Scan for the cell matching the given text and deliver its [X, Y] coordinate at center. 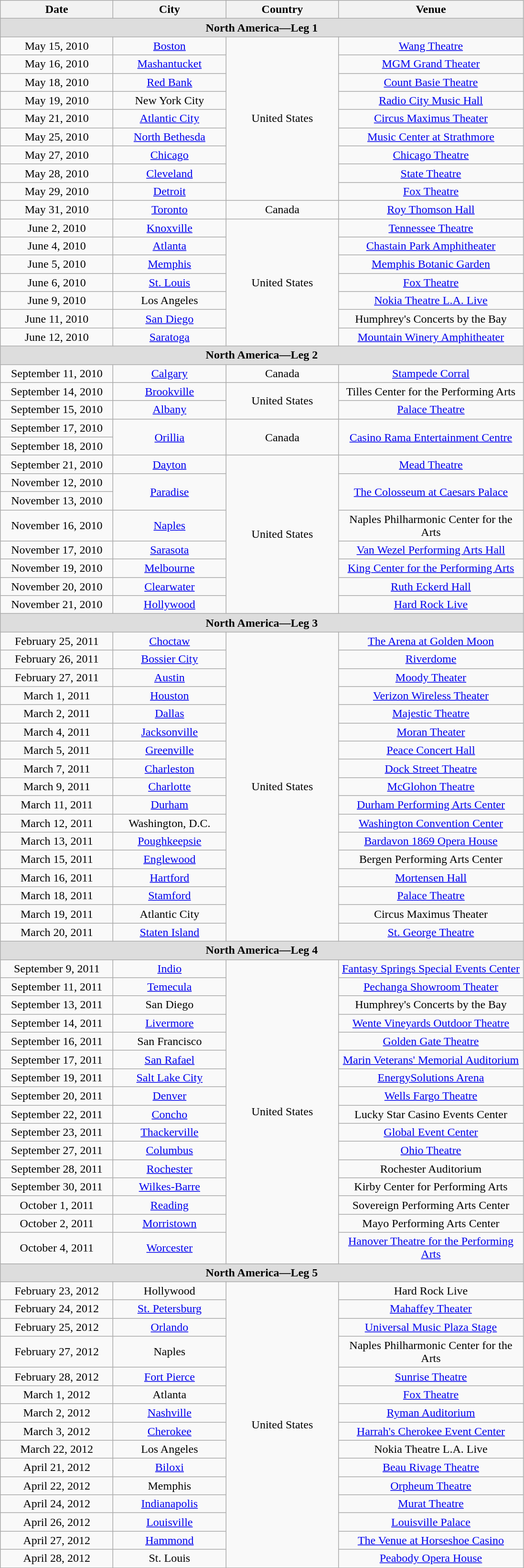
Hammond [170, 1540]
November 21, 2010 [57, 605]
March 16, 2011 [57, 878]
North Bethesda [170, 137]
Mahaffey Theater [431, 1309]
Columbus [170, 1151]
EnergySolutions Arena [431, 1078]
March 12, 2011 [57, 823]
November 12, 2010 [57, 482]
April 26, 2012 [57, 1522]
Albany [170, 410]
March 1, 2012 [57, 1394]
September 14, 2011 [57, 1023]
November 19, 2010 [57, 568]
September 30, 2011 [57, 1187]
Paradise [170, 491]
May 28, 2010 [57, 173]
Austin [170, 677]
Wente Vineyards Outdoor Theatre [431, 1023]
Hartford [170, 878]
June 4, 2010 [57, 246]
Concho [170, 1114]
September 13, 2011 [57, 1005]
Wilkes-Barre [170, 1187]
Marin Veterans' Memorial Auditorium [431, 1059]
June 6, 2010 [57, 283]
Mortensen Hall [431, 878]
September 21, 2010 [57, 464]
March 22, 2012 [57, 1449]
Dallas [170, 714]
April 24, 2012 [57, 1504]
Brookville [170, 392]
Reading [170, 1205]
Pechanga Showroom Theater [431, 987]
February 25, 2011 [57, 641]
April 28, 2012 [57, 1558]
Venue [431, 10]
June 2, 2010 [57, 228]
Mead Theatre [431, 464]
Van Wezel Performing Arts Hall [431, 550]
The Venue at Horseshoe Casino [431, 1540]
Indianapolis [170, 1504]
Universal Music Plaza Stage [431, 1327]
May 16, 2010 [57, 64]
Houston [170, 696]
June 9, 2010 [57, 301]
Peabody Opera House [431, 1558]
May 31, 2010 [57, 209]
May 21, 2010 [57, 119]
Harrah's Cherokee Event Center [431, 1431]
Red Bank [170, 82]
Verizon Wireless Theater [431, 696]
Nashville [170, 1413]
Greenville [170, 750]
November 20, 2010 [57, 587]
City [170, 10]
September 19, 2011 [57, 1078]
June 5, 2010 [57, 264]
Jacksonville [170, 732]
November 17, 2010 [57, 550]
Sarasota [170, 550]
Dayton [170, 464]
McGlohon Theatre [431, 786]
State Theatre [431, 173]
Radio City Music Hall [431, 100]
September 11, 2011 [57, 987]
Fantasy Springs Special Events Center [431, 969]
September 27, 2011 [57, 1151]
May 18, 2010 [57, 82]
Mashantucket [170, 64]
Morristown [170, 1223]
November 13, 2010 [57, 501]
March 11, 2011 [57, 805]
March 18, 2011 [57, 896]
Knoxville [170, 228]
Durham Performing Arts Center [431, 805]
North America—Leg 4 [262, 950]
North America—Leg 1 [262, 28]
Worcester [170, 1248]
February 23, 2012 [57, 1291]
Boston [170, 46]
Majestic Theatre [431, 714]
Bardavon 1869 Opera House [431, 841]
Bossier City [170, 659]
Poughkeepsie [170, 841]
April 21, 2012 [57, 1468]
March 7, 2011 [57, 768]
Date [57, 10]
March 2, 2012 [57, 1413]
Orillia [170, 437]
March 20, 2011 [57, 932]
Choctaw [170, 641]
San Rafael [170, 1059]
Cherokee [170, 1431]
May 15, 2010 [57, 46]
North America—Leg 5 [262, 1273]
Ohio Theatre [431, 1151]
Temecula [170, 987]
Charleston [170, 768]
October 4, 2011 [57, 1248]
Ryman Auditorium [431, 1413]
Sovereign Performing Arts Center [431, 1205]
Washington, D.C. [170, 823]
Wang Theatre [431, 46]
March 5, 2011 [57, 750]
October 2, 2011 [57, 1223]
Charlotte [170, 786]
March 2, 2011 [57, 714]
Beau Rivage Theatre [431, 1468]
September 17, 2010 [57, 428]
St. George Theatre [431, 932]
February 26, 2011 [57, 659]
June 12, 2010 [57, 337]
March 19, 2011 [57, 914]
Fort Pierce [170, 1376]
The Colosseum at Caesars Palace [431, 491]
September 9, 2011 [57, 969]
Thackerville [170, 1132]
Peace Concert Hall [431, 750]
November 16, 2010 [57, 525]
Detroit [170, 191]
Mayo Performing Arts Center [431, 1223]
February 28, 2012 [57, 1376]
Calgary [170, 373]
Clearwater [170, 587]
Memphis Botanic Garden [431, 264]
Dock Street Theatre [431, 768]
June 11, 2010 [57, 319]
March 9, 2011 [57, 786]
February 24, 2012 [57, 1309]
September 15, 2010 [57, 410]
September 20, 2011 [57, 1096]
Country [282, 10]
February 25, 2012 [57, 1327]
Cleveland [170, 173]
Kirby Center for Performing Arts [431, 1187]
Rochester [170, 1169]
MGM Grand Theater [431, 64]
May 29, 2010 [57, 191]
Louisville [170, 1522]
Durham [170, 805]
San Francisco [170, 1041]
Toronto [170, 209]
February 27, 2011 [57, 677]
October 1, 2011 [57, 1205]
Global Event Center [431, 1132]
The Arena at Golden Moon [431, 641]
Biloxi [170, 1468]
September 17, 2011 [57, 1059]
Washington Convention Center [431, 823]
St. Petersburg [170, 1309]
Tilles Center for the Performing Arts [431, 392]
May 27, 2010 [57, 155]
Salt Lake City [170, 1078]
Roy Thomson Hall [431, 209]
March 3, 2012 [57, 1431]
Mountain Winery Amphitheater [431, 337]
Tennessee Theatre [431, 228]
Moody Theater [431, 677]
March 4, 2011 [57, 732]
May 19, 2010 [57, 100]
March 13, 2011 [57, 841]
May 25, 2010 [57, 137]
Golden Gate Theatre [431, 1041]
March 15, 2011 [57, 860]
Count Basie Theatre [431, 82]
September 16, 2011 [57, 1041]
Staten Island [170, 932]
Orpheum Theatre [431, 1486]
Indio [170, 969]
Casino Rama Entertainment Centre [431, 437]
Music Center at Strathmore [431, 137]
Hanover Theatre for the Performing Arts [431, 1248]
Saratoga [170, 337]
September 11, 2010 [57, 373]
Bergen Performing Arts Center [431, 860]
April 27, 2012 [57, 1540]
February 27, 2012 [57, 1352]
Riverdome [431, 659]
Chastain Park Amphitheater [431, 246]
Ruth Eckerd Hall [431, 587]
Rochester Auditorium [431, 1169]
Chicago [170, 155]
King Center for the Performing Arts [431, 568]
September 28, 2011 [57, 1169]
North America—Leg 3 [262, 623]
Orlando [170, 1327]
Stamford [170, 896]
September 14, 2010 [57, 392]
Denver [170, 1096]
April 22, 2012 [57, 1486]
Stampede Corral [431, 373]
New York City [170, 100]
Melbourne [170, 568]
Lucky Star Casino Events Center [431, 1114]
March 1, 2011 [57, 696]
North America—Leg 2 [262, 355]
September 22, 2011 [57, 1114]
Murat Theatre [431, 1504]
Livermore [170, 1023]
Englewood [170, 860]
September 18, 2010 [57, 446]
September 23, 2011 [57, 1132]
Chicago Theatre [431, 155]
Moran Theater [431, 732]
Louisville Palace [431, 1522]
Sunrise Theatre [431, 1376]
Wells Fargo Theatre [431, 1096]
